Determine the [X, Y] coordinate at the center of the cell enclosing the given text.  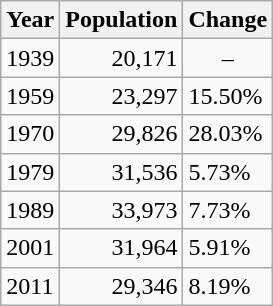
2011 [30, 286]
8.19% [228, 286]
5.91% [228, 248]
1989 [30, 210]
– [228, 58]
1939 [30, 58]
1959 [30, 96]
29,346 [122, 286]
23,297 [122, 96]
29,826 [122, 134]
1979 [30, 172]
15.50% [228, 96]
Year [30, 20]
33,973 [122, 210]
Population [122, 20]
Change [228, 20]
5.73% [228, 172]
31,536 [122, 172]
20,171 [122, 58]
31,964 [122, 248]
1970 [30, 134]
7.73% [228, 210]
28.03% [228, 134]
2001 [30, 248]
